Scan for the cell matching the given text and deliver its (X, Y) coordinate at center. 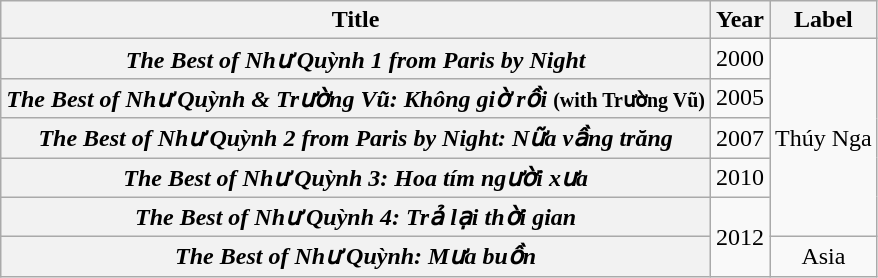
Year (740, 20)
The Best of Như Quỳnh 2 from Paris by Night: Nữa vầng trăng (356, 138)
The Best of Như Quỳnh 3: Hoa tím người xưa (356, 178)
Label (824, 20)
The Best of Như Quỳnh & Trường Vũ: Không giờ rồi (with Trường Vũ) (356, 98)
Thúy Nga (824, 138)
The Best of Như Quỳnh: Mưa buồn (356, 257)
The Best of Như Quỳnh 1 from Paris by Night (356, 59)
2012 (740, 236)
Asia (824, 257)
2007 (740, 138)
2010 (740, 178)
Title (356, 20)
2000 (740, 59)
2005 (740, 98)
The Best of Như Quỳnh 4: Trả lại thời gian (356, 217)
